Capture the cell that displays the provided text and extract its (x, y) central coordinate. 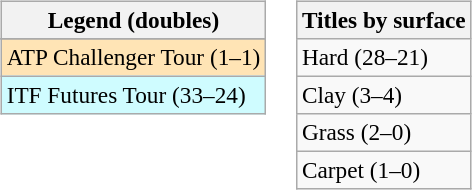
Carpet (1–0) (384, 171)
Grass (2–0) (384, 133)
ITF Futures Tour (33–24) (133, 95)
Titles by surface (384, 20)
ATP Challenger Tour (1–1) (133, 57)
Hard (28–21) (384, 57)
Legend (doubles) (133, 20)
Clay (3–4) (384, 95)
